Capture the cell that displays the provided text and extract its (x, y) central coordinate. 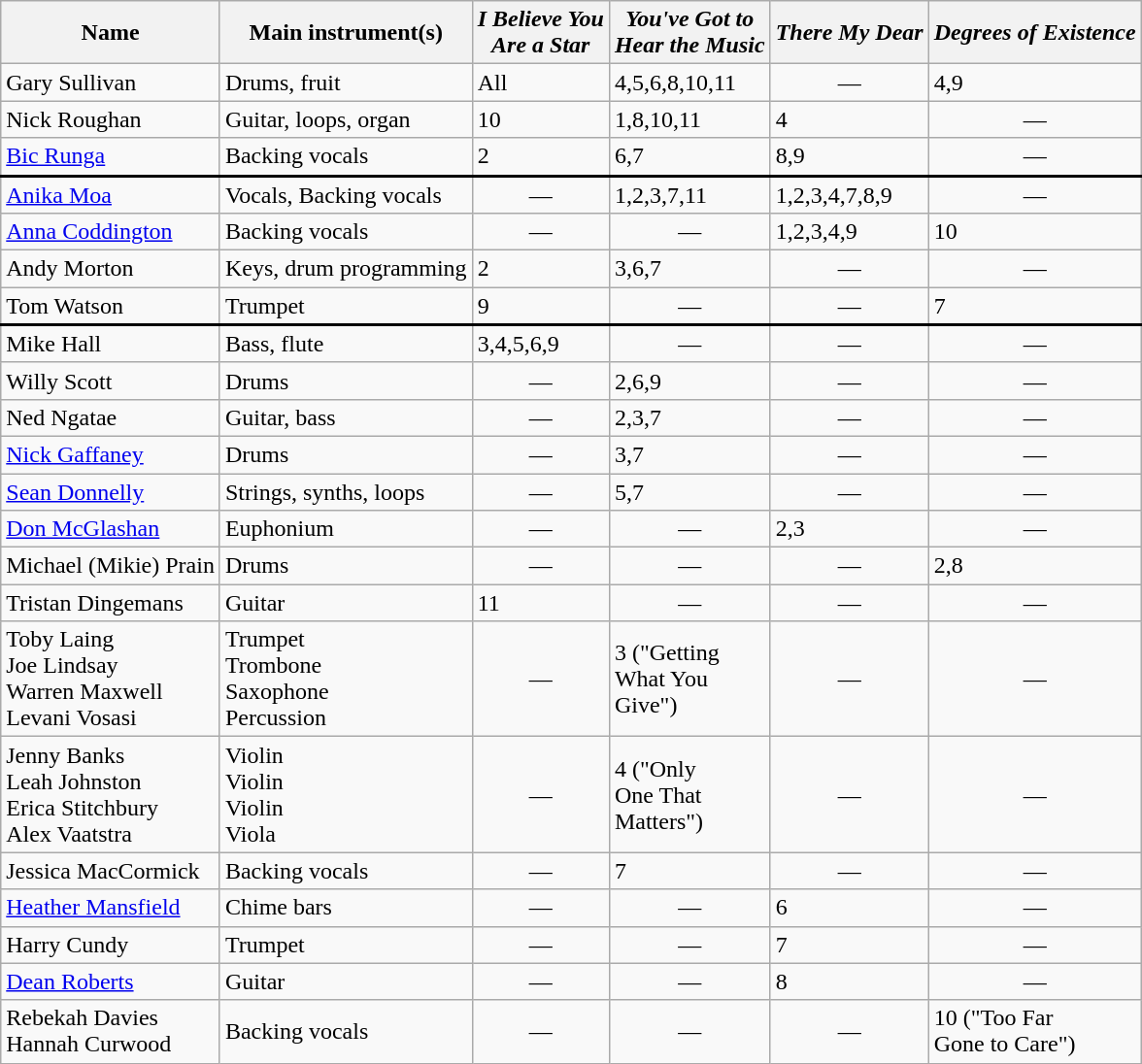
2,6,9 (689, 381)
Toby LaingJoe LindsayWarren MaxwellLevani Vosasi (111, 680)
6,7 (689, 157)
Anika Moa (111, 194)
Degrees of Existence (1035, 33)
6 (849, 908)
There My Dear (849, 33)
4 (849, 119)
Jessica MacCormick (111, 871)
1,8,10,11 (689, 119)
Mike Hall (111, 344)
2,8 (1035, 566)
Dean Roberts (111, 981)
8,9 (849, 157)
Nick Gaffaney (111, 454)
Michael (Mikie) Prain (111, 566)
ViolinViolinViolinViola (346, 794)
Nick Roughan (111, 119)
9 (540, 307)
4,9 (1035, 83)
8 (849, 981)
Chime bars (346, 908)
Gary Sullivan (111, 83)
1,2,3,4,7,8,9 (849, 194)
You've Got toHear the Music (689, 33)
Main instrument(s) (346, 33)
Anna Coddington (111, 232)
Name (111, 33)
Rebekah DaviesHannah Curwood (111, 1031)
Heather Mansfield (111, 908)
3,4,5,6,9 (540, 344)
3,7 (689, 454)
TrumpetTromboneSaxophonePercussion (346, 680)
2,3,7 (689, 417)
4 ("OnlyOne ThatMatters") (689, 794)
Willy Scott (111, 381)
Don McGlashan (111, 529)
10 ("Too FarGone to Care") (1035, 1031)
Tristan Dingemans (111, 603)
Drums, fruit (346, 83)
I Believe YouAre a Star (540, 33)
11 (540, 603)
Harry Cundy (111, 945)
2,3 (849, 529)
Bic Runga (111, 157)
Andy Morton (111, 269)
Euphonium (346, 529)
Tom Watson (111, 307)
1,2,3,7,11 (689, 194)
Guitar, bass (346, 417)
Strings, synths, loops (346, 492)
Vocals, Backing vocals (346, 194)
Bass, flute (346, 344)
Jenny BanksLeah JohnstonErica StitchburyAlex Vaatstra (111, 794)
All (540, 83)
3,6,7 (689, 269)
Ned Ngatae (111, 417)
Sean Donnelly (111, 492)
Guitar, loops, organ (346, 119)
3 ("GettingWhat YouGive") (689, 680)
Keys, drum programming (346, 269)
4,5,6,8,10,11 (689, 83)
1,2,3,4,9 (849, 232)
5,7 (689, 492)
